Extract the [X, Y] coordinate from the center of the cell holding the provided text.  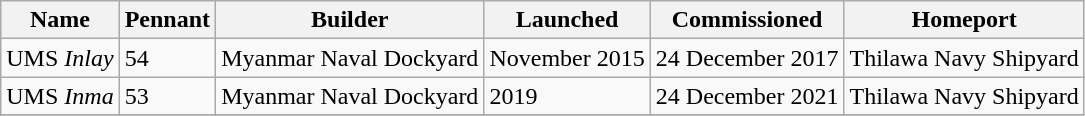
Homeport [964, 20]
November 2015 [567, 58]
54 [167, 58]
24 December 2017 [747, 58]
24 December 2021 [747, 96]
Commissioned [747, 20]
2019 [567, 96]
Pennant [167, 20]
Builder [350, 20]
UMS Inlay [60, 58]
Name [60, 20]
UMS Inma [60, 96]
Launched [567, 20]
53 [167, 96]
